Return (x, y) of the center of cell containing provided text 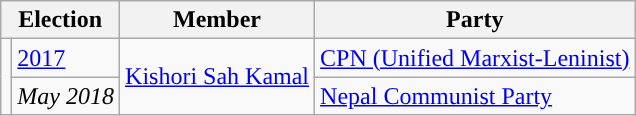
Election (60, 20)
Party (475, 20)
Kishori Sah Kamal (218, 77)
2017 (66, 58)
Member (218, 20)
CPN (Unified Marxist-Leninist) (475, 58)
May 2018 (66, 96)
Nepal Communist Party (475, 96)
